Extract the (X, Y) coordinate from the center of the cell holding the provided text.  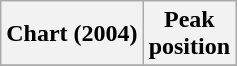
Peakposition (189, 34)
Chart (2004) (72, 34)
